Detect which cell encompasses the target text, then output its (x, y) center coordinate. 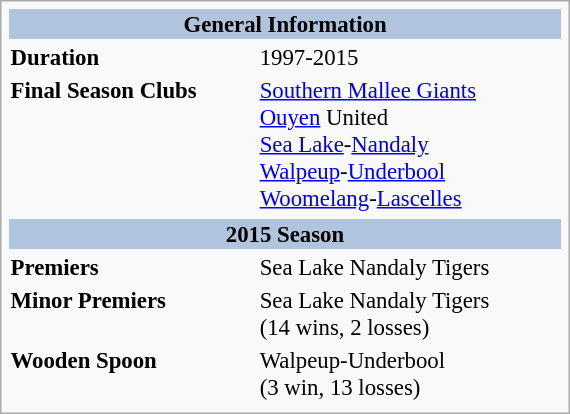
Southern Mallee GiantsOuyen UnitedSea Lake-NandalyWalpeup-UnderboolWoomelang-Lascelles (410, 144)
1997-2015 (410, 57)
Wooden Spoon (132, 374)
Premiers (132, 267)
Walpeup-Underbool(3 win, 13 losses) (410, 374)
Final Season Clubs (132, 144)
2015 Season (285, 234)
Sea Lake Nandaly Tigers (410, 267)
General Information (285, 24)
Sea Lake Nandaly Tigers(14 wins, 2 losses) (410, 314)
Minor Premiers (132, 314)
Duration (132, 57)
